Determine the [x, y] coordinate at the center of the cell enclosing the given text.  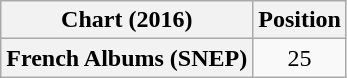
Position [300, 20]
25 [300, 58]
French Albums (SNEP) [127, 58]
Chart (2016) [127, 20]
